Locate the cell with the specified text and output its [X, Y] center coordinate. 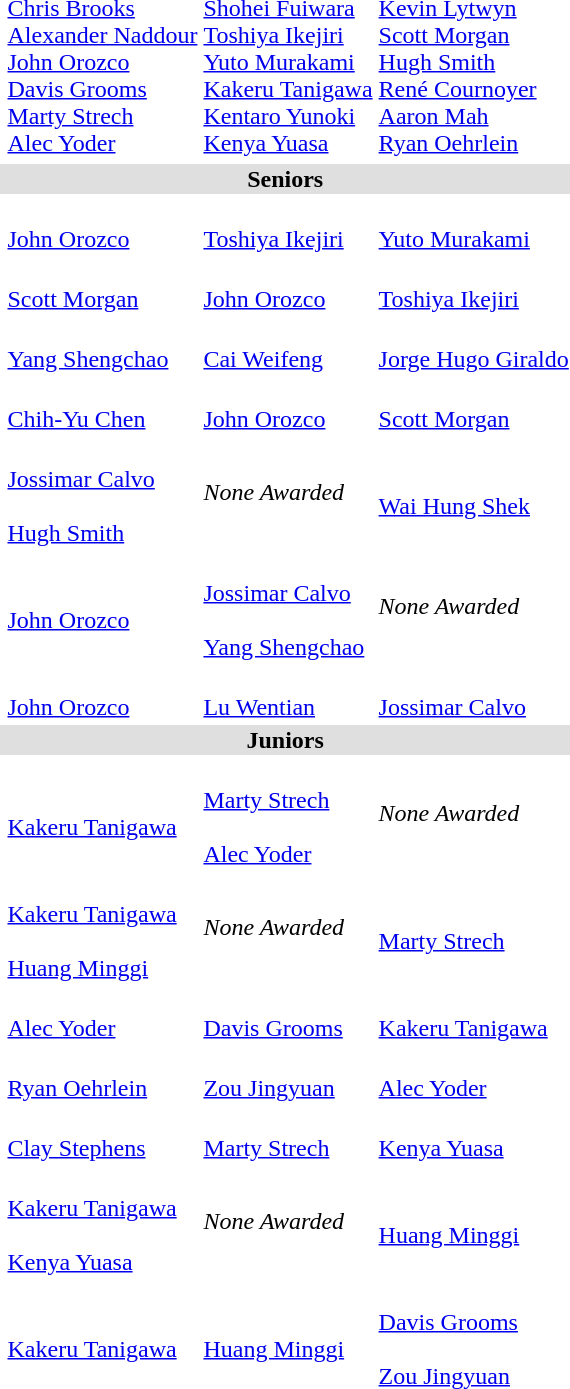
Jorge Hugo Giraldo [474, 346]
Kenya Yuasa [474, 1134]
Kakeru TanigawaKenya Yuasa [102, 1222]
Clay Stephens [102, 1134]
Chih-Yu Chen [102, 406]
Juniors [285, 740]
Jossimar CalvoHugh Smith [102, 492]
Wai Hung Shek [474, 492]
Seniors [285, 179]
Huang Minggi [474, 1222]
Davis Grooms [288, 1014]
Ryan Oehrlein [102, 1074]
Jossimar CalvoYang Shengchao [288, 606]
Yang Shengchao [102, 346]
Kakeru TanigawaHuang Minggi [102, 928]
Lu Wentian [288, 694]
Zou Jingyuan [288, 1074]
Jossimar Calvo [474, 694]
Yuto Murakami [474, 226]
Marty StrechAlec Yoder [288, 814]
Cai Weifeng [288, 346]
